Output the (X, Y) coordinate of the center of the cell containing the given text.  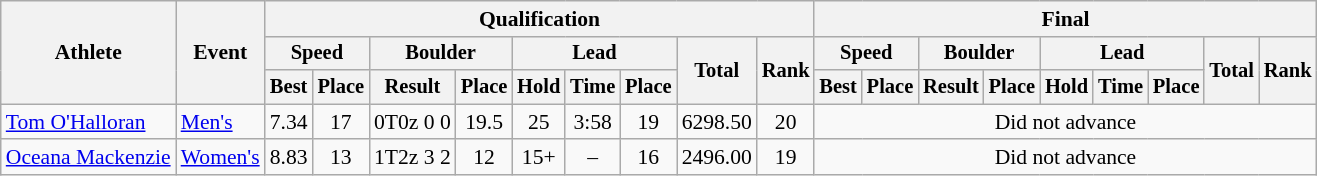
– (592, 158)
Qualification (540, 19)
6298.50 (717, 122)
15+ (538, 158)
0T0z 0 0 (412, 122)
19.5 (484, 122)
13 (341, 158)
Women's (220, 158)
16 (648, 158)
Men's (220, 122)
2496.00 (717, 158)
Tom O'Halloran (88, 122)
25 (538, 122)
17 (341, 122)
3:58 (592, 122)
20 (786, 122)
12 (484, 158)
Event (220, 52)
Athlete (88, 52)
8.83 (289, 158)
Oceana Mackenzie (88, 158)
1T2z 3 2 (412, 158)
7.34 (289, 122)
Final (1065, 19)
